Determine the [X, Y] coordinate at the center of the cell enclosing the given text.  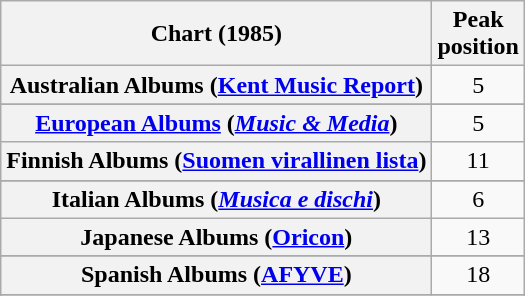
Japanese Albums (Oricon) [216, 237]
18 [478, 275]
Chart (1985) [216, 34]
Finnish Albums (Suomen virallinen lista) [216, 161]
6 [478, 199]
11 [478, 161]
European Albums (Music & Media) [216, 123]
Australian Albums (Kent Music Report) [216, 85]
Spanish Albums (AFYVE) [216, 275]
13 [478, 237]
Italian Albums (Musica e dischi) [216, 199]
Peakposition [478, 34]
